Capture the cell that displays the provided text and extract its (x, y) central coordinate. 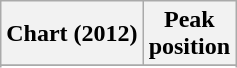
Peakposition (189, 34)
Chart (2012) (72, 34)
